Search for the cell housing the specified text and yield its [x, y] center coordinate. 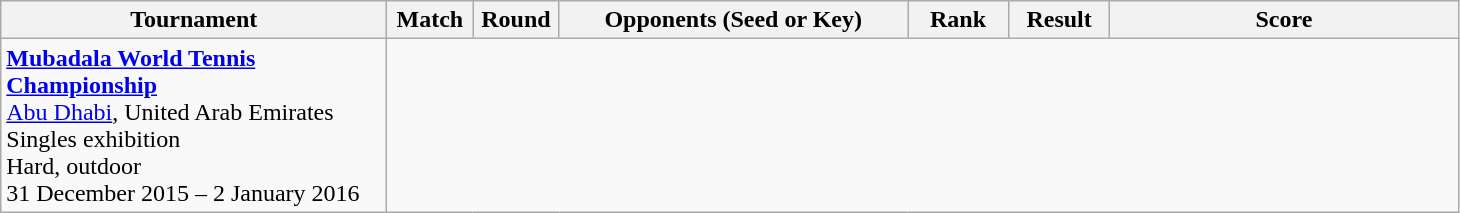
Round [516, 20]
Score [1284, 20]
Tournament [194, 20]
Opponents (Seed or Key) [734, 20]
Result [1060, 20]
Match [430, 20]
Mubadala World Tennis Championship Abu Dhabi, United Arab EmiratesSingles exhibitionHard, outdoor31 December 2015 – 2 January 2016 [194, 126]
Rank [958, 20]
